Locate the cell with the specified text and output its (X, Y) center coordinate. 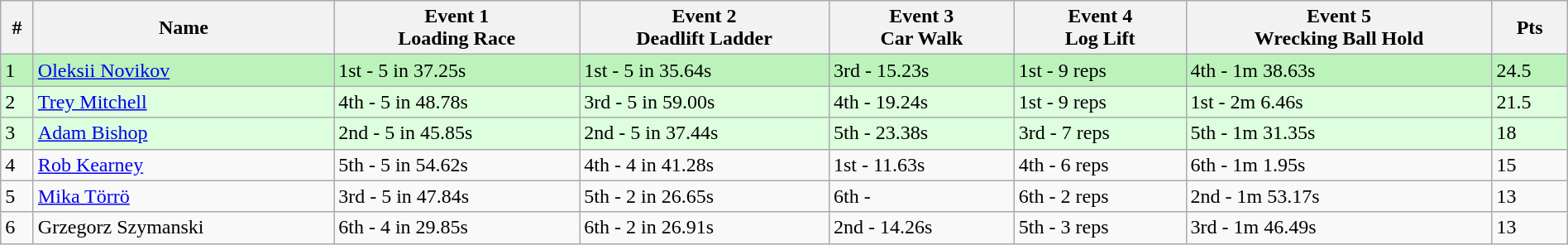
2nd - 1m 53.17s (1339, 196)
1st - 11.63s (921, 165)
6th - (921, 196)
5th - 23.38s (921, 133)
5 (17, 196)
5th - 5 in 54.62s (457, 165)
18 (1530, 133)
4th - 1m 38.63s (1339, 70)
2nd - 5 in 45.85s (457, 133)
# (17, 28)
4th - 19.24s (921, 102)
4th - 4 in 41.28s (705, 165)
Adam Bishop (184, 133)
6 (17, 228)
4 (17, 165)
2nd - 14.26s (921, 228)
6th - 2 reps (1100, 196)
1st - 5 in 37.25s (457, 70)
4th - 6 reps (1100, 165)
6th - 2 in 26.91s (705, 228)
1st - 2m 6.46s (1339, 102)
Trey Mitchell (184, 102)
3rd - 1m 46.49s (1339, 228)
5th - 1m 31.35s (1339, 133)
4th - 5 in 48.78s (457, 102)
Oleksii Novikov (184, 70)
Pts (1530, 28)
21.5 (1530, 102)
Mika Törrö (184, 196)
3 (17, 133)
Event 1Loading Race (457, 28)
1st - 5 in 35.64s (705, 70)
Rob Kearney (184, 165)
5th - 3 reps (1100, 228)
6th - 1m 1.95s (1339, 165)
1 (17, 70)
3rd - 7 reps (1100, 133)
6th - 4 in 29.85s (457, 228)
15 (1530, 165)
Event 4Log Lift (1100, 28)
5th - 2 in 26.65s (705, 196)
Grzegorz Szymanski (184, 228)
24.5 (1530, 70)
2nd - 5 in 37.44s (705, 133)
Event 3Car Walk (921, 28)
3rd - 5 in 59.00s (705, 102)
Event 2Deadlift Ladder (705, 28)
3rd - 15.23s (921, 70)
2 (17, 102)
Name (184, 28)
3rd - 5 in 47.84s (457, 196)
Event 5Wrecking Ball Hold (1339, 28)
